Detect which cell encompasses the target text, then output its [X, Y] center coordinate. 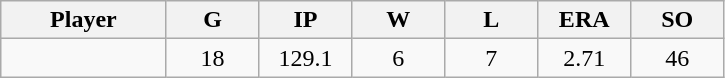
SO [678, 20]
L [492, 20]
ERA [584, 20]
Player [84, 20]
46 [678, 58]
7 [492, 58]
IP [306, 20]
2.71 [584, 58]
6 [398, 58]
129.1 [306, 58]
G [212, 20]
W [398, 20]
18 [212, 58]
